Find where the given text appears and provide that cell's center as (X, Y) coordinate. 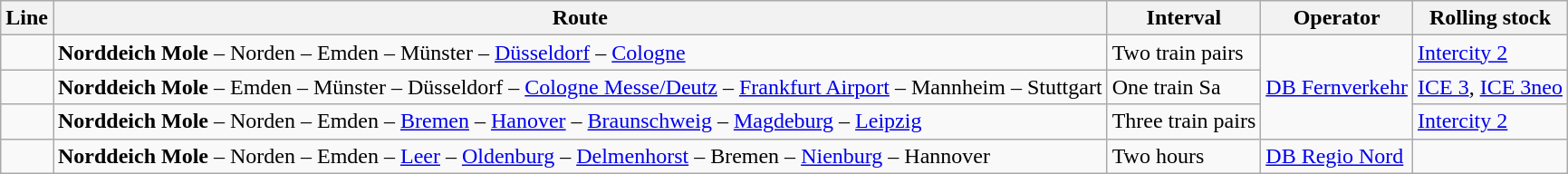
Norddeich Mole – Emden – Münster – Düsseldorf – Cologne Messe/Deutz – Frankfurt Airport – Mannheim – Stuttgart (580, 87)
Two train pairs (1184, 53)
DB Fernverkehr (1337, 87)
Two hours (1184, 156)
Norddeich Mole – Norden – Emden – Bremen – Hanover – Braunschweig – Magdeburg – Leipzig (580, 121)
Rolling stock (1489, 18)
Norddeich Mole – Norden – Emden – Münster – Düsseldorf – Cologne (580, 53)
Three train pairs (1184, 121)
Route (580, 18)
ICE 3, ICE 3neo (1489, 87)
Operator (1337, 18)
One train Sa (1184, 87)
Interval (1184, 18)
DB Regio Nord (1337, 156)
Line (27, 18)
Norddeich Mole – Norden – Emden – Leer – Oldenburg – Delmenhorst – Bremen – Nienburg – Hannover (580, 156)
